Return (x, y) of the center of cell containing provided text 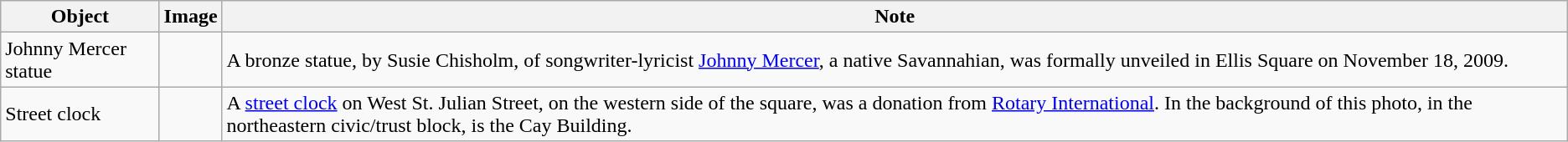
Street clock (80, 114)
Note (895, 17)
Object (80, 17)
Johnny Mercer statue (80, 60)
Image (191, 17)
